Extract the [x, y] coordinate from the center of the cell holding the provided text.  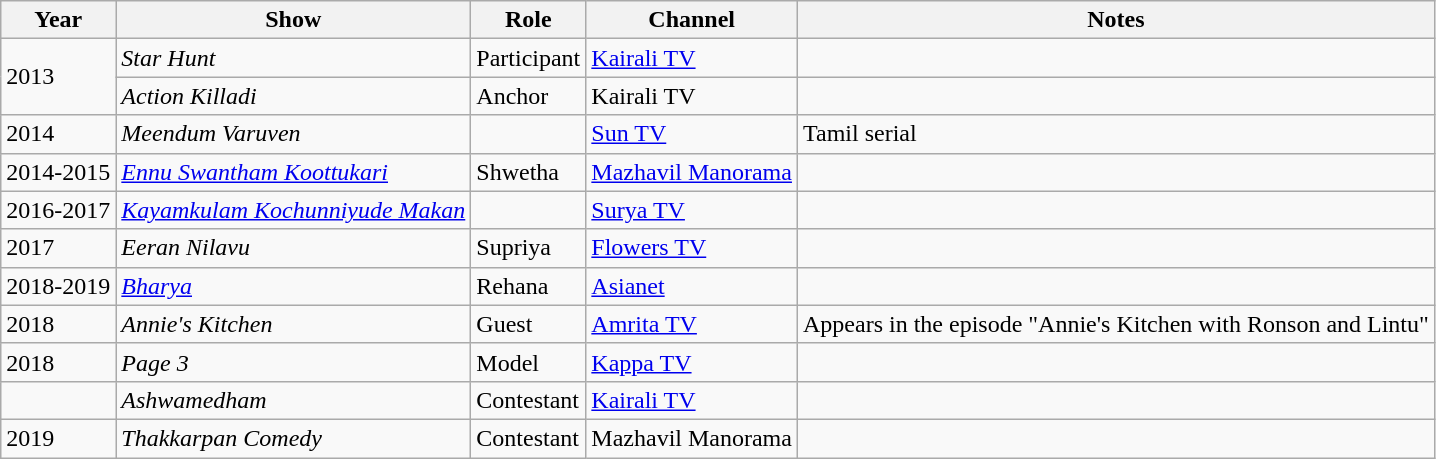
Guest [528, 324]
Flowers TV [692, 248]
Star Hunt [294, 58]
2019 [58, 438]
Shwetha [528, 172]
Rehana [528, 286]
Tamil serial [1116, 134]
Asianet [692, 286]
Ennu Swantham Koottukari [294, 172]
Kappa TV [692, 362]
2014 [58, 134]
Supriya [528, 248]
Thakkarpan Comedy [294, 438]
Eeran Nilavu [294, 248]
Model [528, 362]
2017 [58, 248]
Participant [528, 58]
Appears in the episode "Annie's Kitchen with Ronson and Lintu" [1116, 324]
Show [294, 20]
2013 [58, 77]
Bharya [294, 286]
Ashwamedham [294, 400]
Role [528, 20]
Sun TV [692, 134]
Channel [692, 20]
Annie's Kitchen [294, 324]
Anchor [528, 96]
Meendum Varuven [294, 134]
Amrita TV [692, 324]
Action Killadi [294, 96]
2018-2019 [58, 286]
Year [58, 20]
2016-2017 [58, 210]
Page 3 [294, 362]
Surya TV [692, 210]
Notes [1116, 20]
2014-2015 [58, 172]
Kayamkulam Kochunniyude Makan [294, 210]
